Identify which cell holds the provided text, then report its [X, Y] central coordinate. 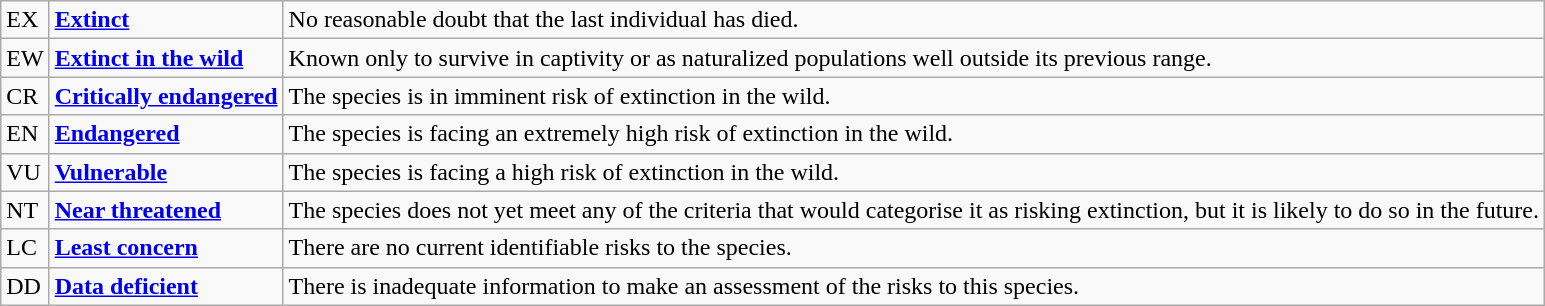
Least concern [166, 248]
The species does not yet meet any of the criteria that would categorise it as risking extinction, but it is likely to do so in the future. [914, 210]
EW [25, 58]
DD [25, 286]
The species is facing an extremely high risk of extinction in the wild. [914, 134]
There is inadequate information to make an assessment of the risks to this species. [914, 286]
There are no current identifiable risks to the species. [914, 248]
The species is facing a high risk of extinction in the wild. [914, 172]
Endangered [166, 134]
Critically endangered [166, 96]
Vulnerable [166, 172]
EN [25, 134]
EX [25, 20]
Near threatened [166, 210]
Data deficient [166, 286]
No reasonable doubt that the last individual has died. [914, 20]
Known only to survive in captivity or as naturalized populations well outside its previous range. [914, 58]
VU [25, 172]
Extinct in the wild [166, 58]
LC [25, 248]
NT [25, 210]
The species is in imminent risk of extinction in the wild. [914, 96]
Extinct [166, 20]
CR [25, 96]
